Detect which cell encompasses the target text, then output its [X, Y] center coordinate. 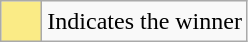
Indicates the winner [145, 22]
